Detect which cell encompasses the target text, then output its (x, y) center coordinate. 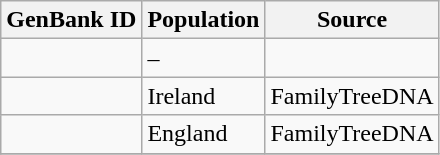
Population (204, 20)
– (204, 58)
Source (352, 20)
GenBank ID (72, 20)
England (204, 134)
Ireland (204, 96)
